Output the (x, y) coordinate of the center of the cell containing the given text.  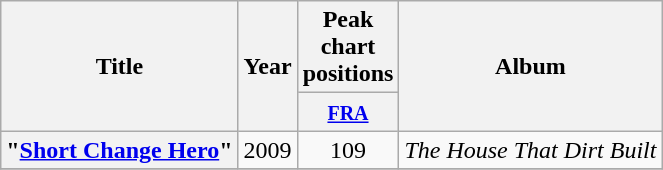
The House That Dirt Built (530, 150)
"Short Change Hero" (120, 150)
109 (348, 150)
Title (120, 66)
Year (268, 66)
2009 (268, 150)
Peak chart positions (348, 47)
Album (530, 66)
FRA (348, 112)
